Output the [X, Y] coordinate of the center of the cell containing the given text.  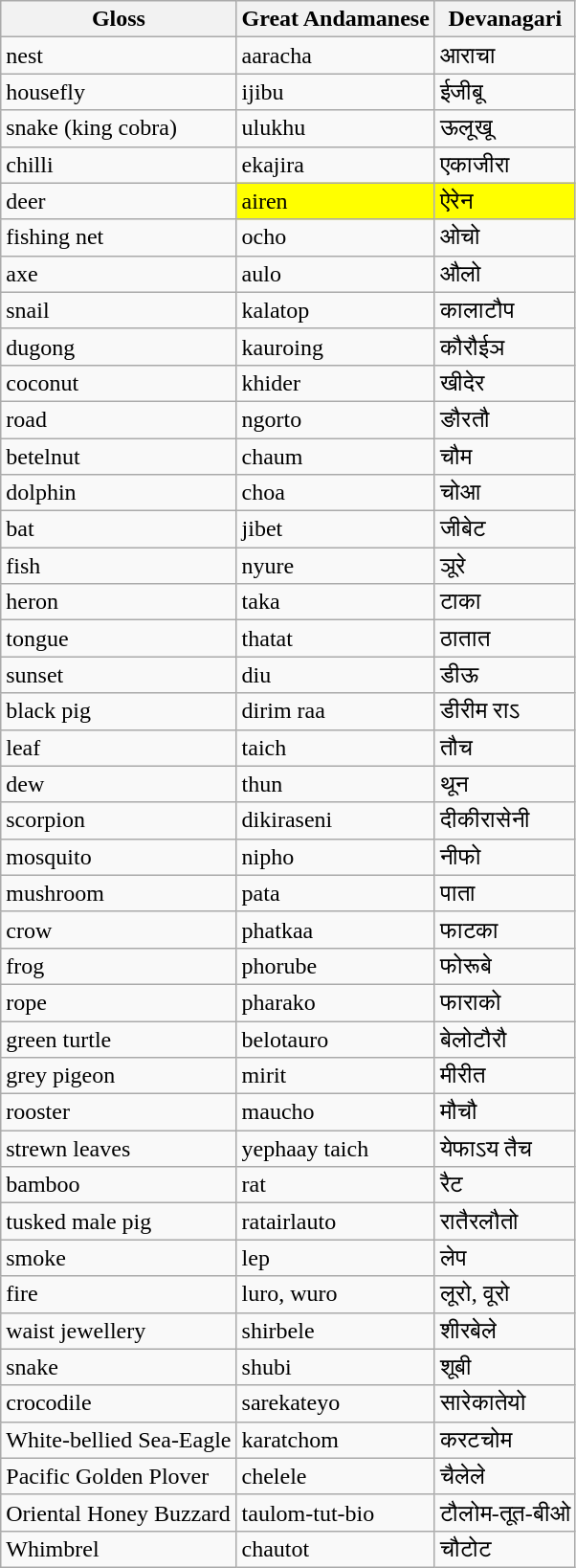
dirim raa [335, 711]
डीऊ [505, 675]
ऐरेन [505, 201]
ocho [335, 237]
mosquito [119, 857]
coconut [119, 383]
luro, wuro [335, 1294]
black pig [119, 711]
kauroing [335, 347]
ekajira [335, 165]
maucho [335, 1112]
कौरौईञ [505, 347]
leaf [119, 748]
dugong [119, 347]
sarekateyo [335, 1403]
phatkaa [335, 930]
चौम [505, 457]
चैलेले [505, 1476]
dolphin [119, 493]
chautot [335, 1549]
येफाऽय तैच [505, 1149]
rooster [119, 1112]
ऊलूखू [505, 128]
mirit [335, 1076]
नीफो [505, 857]
belotauro [335, 1039]
ijibu [335, 92]
Oriental Honey Buzzard [119, 1512]
aulo [335, 274]
tongue [119, 638]
thatat [335, 638]
शूबी [505, 1367]
chelele [335, 1476]
pata [335, 893]
road [119, 419]
taka [335, 602]
rope [119, 1002]
choa [335, 493]
snake [119, 1367]
ngorto [335, 419]
आराचा [505, 56]
करटचोम [505, 1440]
khider [335, 383]
Devanagari [505, 19]
fishing net [119, 237]
chaum [335, 457]
तौच [505, 748]
aaracha [335, 56]
फाटका [505, 930]
crocodile [119, 1403]
nipho [335, 857]
deer [119, 201]
betelnut [119, 457]
diu [335, 675]
airen [335, 201]
fish [119, 566]
दीकीरासेनी [505, 820]
Pacific Golden Plover [119, 1476]
housefly [119, 92]
औलो [505, 274]
ठातात [505, 638]
nyure [335, 566]
rat [335, 1185]
रैट [505, 1185]
fire [119, 1294]
pharako [335, 1002]
रातैरलौतो [505, 1221]
tusked male pig [119, 1221]
खीदेर [505, 383]
kalatop [335, 310]
चौटोट [505, 1549]
jibet [335, 529]
पाता [505, 893]
ईजीबू [505, 92]
grey pigeon [119, 1076]
Gloss [119, 19]
लूरो, वूरो [505, 1294]
Great Andamanese [335, 19]
dikiraseni [335, 820]
waist jewellery [119, 1331]
लेप [505, 1258]
crow [119, 930]
ङौरतौ [505, 419]
axe [119, 274]
bamboo [119, 1185]
strewn leaves [119, 1149]
taulom-tut-bio [335, 1512]
डीरीम राऽ [505, 711]
shubi [335, 1367]
taich [335, 748]
bat [119, 529]
heron [119, 602]
एकाजीरा [505, 165]
karatchom [335, 1440]
थून [505, 784]
Whimbrel [119, 1549]
ratairlauto [335, 1221]
ञूरे [505, 566]
ulukhu [335, 128]
dew [119, 784]
snake (king cobra) [119, 128]
thun [335, 784]
सारेकातेयो [505, 1403]
green turtle [119, 1039]
चोआ [505, 493]
टौलोम-तूत-बीओ [505, 1512]
ओचो [505, 237]
snail [119, 310]
chilli [119, 165]
lep [335, 1258]
phorube [335, 966]
मौचौ [505, 1112]
scorpion [119, 820]
बेलोटौरौ [505, 1039]
mushroom [119, 893]
yephaay taich [335, 1149]
nest [119, 56]
जीबेट [505, 529]
शीरबेले [505, 1331]
White-bellied Sea-Eagle [119, 1440]
कालाटौप [505, 310]
shirbele [335, 1331]
फोरूबे [505, 966]
smoke [119, 1258]
frog [119, 966]
फाराको [505, 1002]
टाका [505, 602]
sunset [119, 675]
मीरीत [505, 1076]
